Pinpoint the cell where the given text exists, returning its (X, Y) midpoint coordinate. 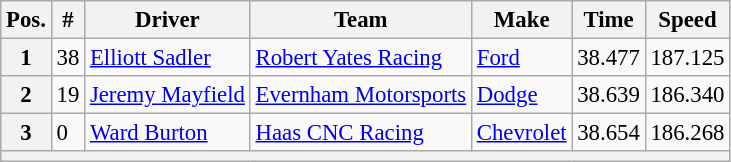
38.477 (608, 58)
Evernham Motorsports (360, 95)
1 (26, 58)
19 (68, 95)
3 (26, 133)
Ward Burton (168, 133)
Driver (168, 20)
Pos. (26, 20)
Elliott Sadler (168, 58)
187.125 (688, 58)
186.268 (688, 133)
2 (26, 95)
Dodge (521, 95)
Make (521, 20)
38.639 (608, 95)
0 (68, 133)
38 (68, 58)
Ford (521, 58)
Team (360, 20)
# (68, 20)
Jeremy Mayfield (168, 95)
Speed (688, 20)
186.340 (688, 95)
38.654 (608, 133)
Time (608, 20)
Robert Yates Racing (360, 58)
Chevrolet (521, 133)
Haas CNC Racing (360, 133)
